Pinpoint the cell where the given text exists, returning its (x, y) midpoint coordinate. 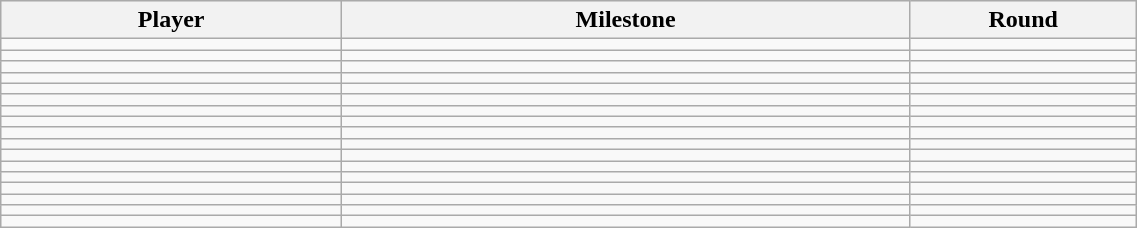
Milestone (626, 20)
Round (1024, 20)
Player (172, 20)
